Provide the (X, Y) coordinate of the cell's center where the given text is located.  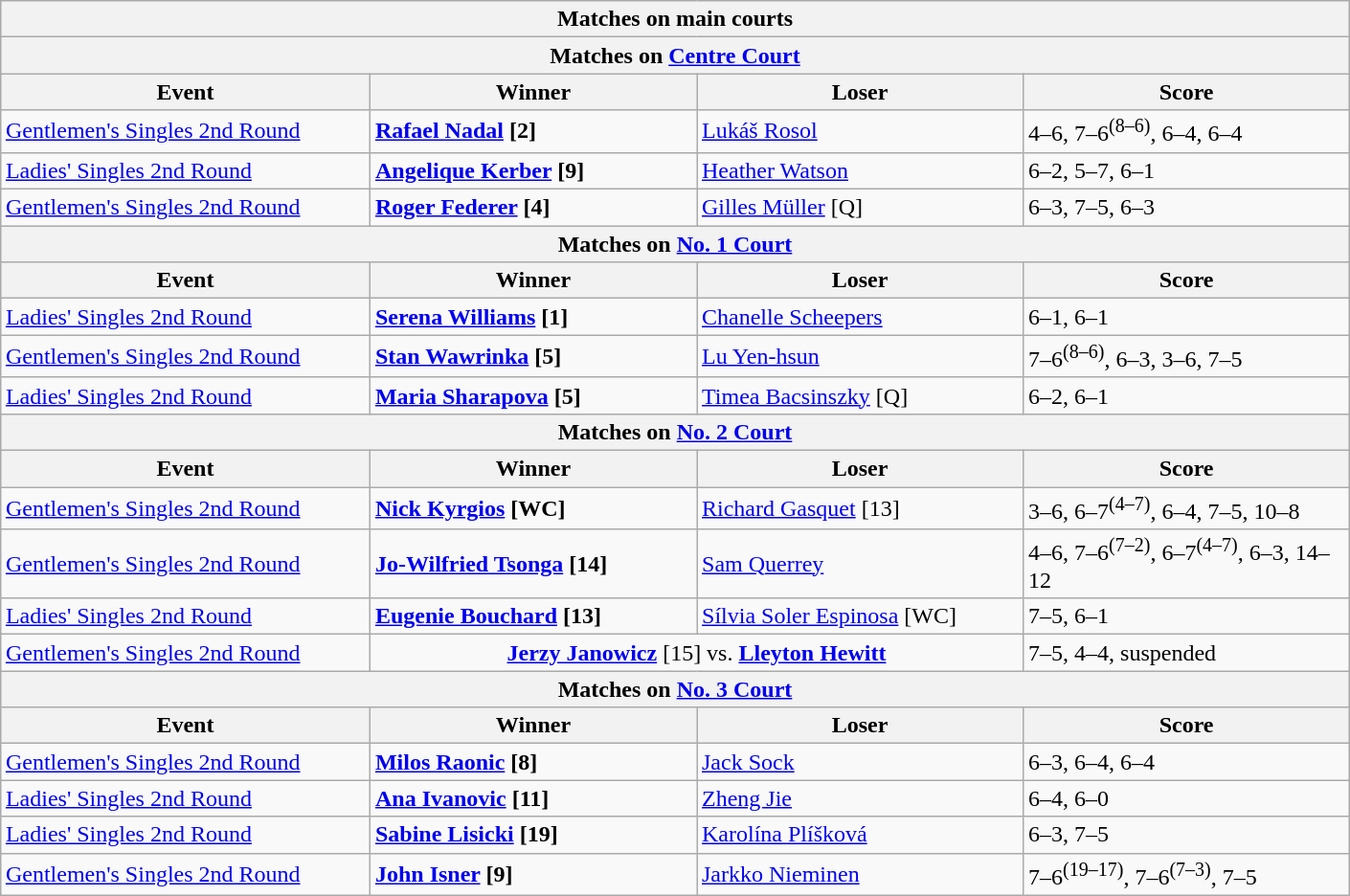
7–5, 6–1 (1187, 616)
Eugenie Bouchard [13] (532, 616)
Chanelle Scheepers (860, 317)
Jerzy Janowicz [15] vs. Lleyton Hewitt (696, 653)
Nick Kyrgios [WC] (532, 509)
6–4, 6–0 (1187, 798)
6–3, 6–4, 6–4 (1187, 762)
Angelique Kerber [9] (532, 170)
Roger Federer [4] (532, 208)
Sabine Lisicki [19] (532, 835)
6–2, 5–7, 6–1 (1187, 170)
Matches on No. 3 Court (674, 689)
6–3, 7–5, 6–3 (1187, 208)
4–6, 7–6(8–6), 6–4, 6–4 (1187, 132)
6–2, 6–1 (1187, 395)
Lukáš Rosol (860, 132)
Richard Gasquet [13] (860, 509)
Jarkko Nieminen (860, 875)
Jack Sock (860, 762)
7–5, 4–4, suspended (1187, 653)
Matches on No. 2 Court (674, 432)
Matches on main courts (674, 19)
3–6, 6–7(4–7), 6–4, 7–5, 10–8 (1187, 509)
Karolína Plíšková (860, 835)
Sam Querrey (860, 564)
Gilles Müller [Q] (860, 208)
Milos Raonic [8] (532, 762)
John Isner [9] (532, 875)
Zheng Jie (860, 798)
Sílvia Soler Espinosa [WC] (860, 616)
4–6, 7–6(7–2), 6–7(4–7), 6–3, 14–12 (1187, 564)
Stan Wawrinka [5] (532, 356)
Timea Bacsinszky [Q] (860, 395)
Rafael Nadal [2] (532, 132)
Lu Yen-hsun (860, 356)
Ana Ivanovic [11] (532, 798)
7–6(8–6), 6–3, 3–6, 7–5 (1187, 356)
Serena Williams [1] (532, 317)
Heather Watson (860, 170)
Matches on Centre Court (674, 56)
Maria Sharapova [5] (532, 395)
7–6(19–17), 7–6(7–3), 7–5 (1187, 875)
Jo-Wilfried Tsonga [14] (532, 564)
6–3, 7–5 (1187, 835)
6–1, 6–1 (1187, 317)
Matches on No. 1 Court (674, 244)
